Search for the cell housing the specified text and yield its (x, y) center coordinate. 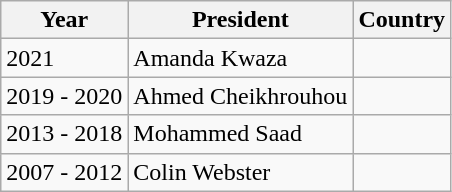
President (240, 20)
Year (64, 20)
Colin Webster (240, 172)
2013 - 2018 (64, 134)
Country (402, 20)
Ahmed Cheikhrouhou (240, 96)
Mohammed Saad (240, 134)
2007 - 2012 (64, 172)
2019 - 2020 (64, 96)
2021 (64, 58)
Amanda Kwaza (240, 58)
